Capture the cell that displays the provided text and extract its [x, y] central coordinate. 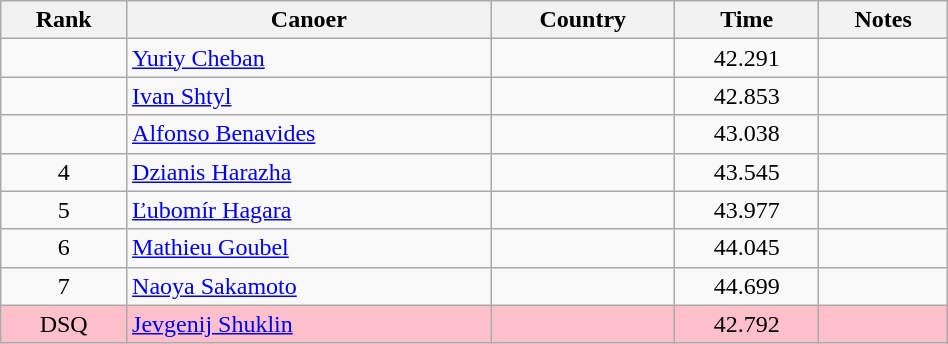
4 [64, 172]
7 [64, 286]
Notes [883, 20]
43.545 [746, 172]
Time [746, 20]
Rank [64, 20]
Country [582, 20]
6 [64, 248]
43.038 [746, 134]
Dzianis Harazha [310, 172]
Ľubomír Hagara [310, 210]
42.291 [746, 58]
Yuriy Cheban [310, 58]
42.792 [746, 324]
Naoya Sakamoto [310, 286]
44.699 [746, 286]
DSQ [64, 324]
Alfonso Benavides [310, 134]
42.853 [746, 96]
5 [64, 210]
Canoer [310, 20]
44.045 [746, 248]
Mathieu Goubel [310, 248]
Jevgenij Shuklin [310, 324]
Ivan Shtyl [310, 96]
43.977 [746, 210]
